Return the (x, y) coordinate for the center point of the cell that contains the specified text.  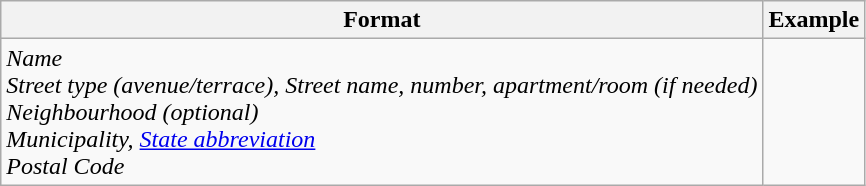
Format (382, 20)
Example (814, 20)
